Provide the [X, Y] coordinate of the cell's center where the given text is located.  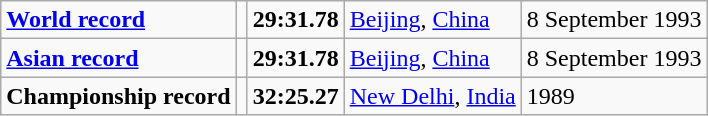
Championship record [118, 96]
Asian record [118, 58]
1989 [614, 96]
32:25.27 [296, 96]
World record [118, 20]
New Delhi, India [432, 96]
